Scan for the cell matching the given text and deliver its [x, y] coordinate at center. 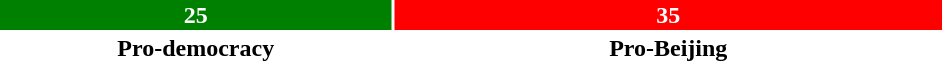
25 [196, 15]
35 [668, 15]
